Locate the cell with the specified text and output its [X, Y] center coordinate. 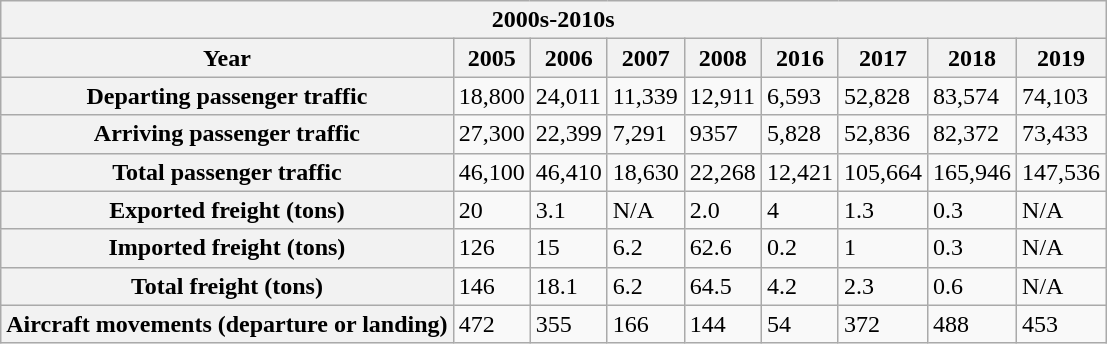
2019 [1062, 58]
Imported freight (tons) [227, 248]
46,100 [492, 172]
27,300 [492, 134]
355 [568, 324]
2007 [646, 58]
2018 [972, 58]
54 [800, 324]
Total passenger traffic [227, 172]
11,339 [646, 96]
Aircraft movements (departure or landing) [227, 324]
24,011 [568, 96]
12,421 [800, 172]
5,828 [800, 134]
4.2 [800, 286]
74,103 [1062, 96]
46,410 [568, 172]
372 [882, 324]
453 [1062, 324]
2.3 [882, 286]
2016 [800, 58]
64.5 [722, 286]
488 [972, 324]
22,399 [568, 134]
18.1 [568, 286]
18,800 [492, 96]
165,946 [972, 172]
52,836 [882, 134]
82,372 [972, 134]
166 [646, 324]
7,291 [646, 134]
Arriving passenger traffic [227, 134]
144 [722, 324]
1 [882, 248]
0.6 [972, 286]
146 [492, 286]
83,574 [972, 96]
147,536 [1062, 172]
105,664 [882, 172]
52,828 [882, 96]
0.2 [800, 248]
2000s-2010s [554, 20]
15 [568, 248]
Total freight (tons) [227, 286]
4 [800, 210]
2008 [722, 58]
12,911 [722, 96]
22,268 [722, 172]
2006 [568, 58]
Exported freight (tons) [227, 210]
18,630 [646, 172]
3.1 [568, 210]
1.3 [882, 210]
2005 [492, 58]
Year [227, 58]
126 [492, 248]
2.0 [722, 210]
472 [492, 324]
6,593 [800, 96]
Departing passenger traffic [227, 96]
62.6 [722, 248]
9357 [722, 134]
73,433 [1062, 134]
2017 [882, 58]
20 [492, 210]
